From the cell containing the given text, extract its center point as (X, Y) coordinate. 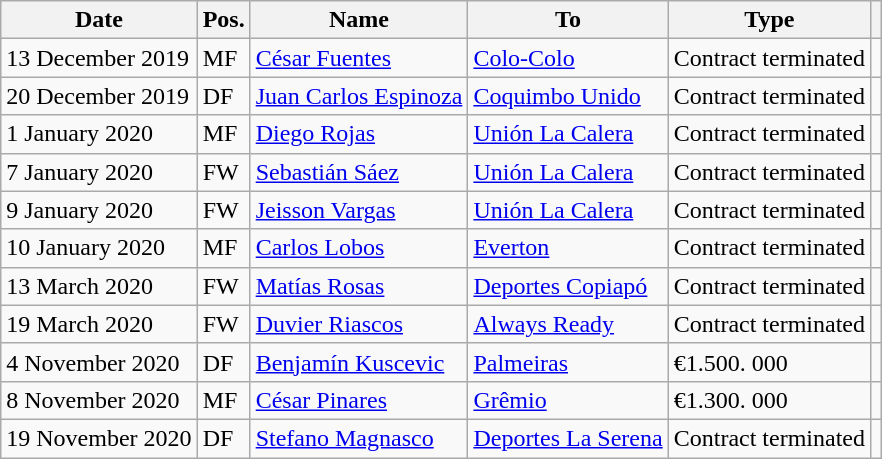
10 January 2020 (99, 248)
Palmeiras (568, 362)
Coquimbo Unido (568, 96)
Matías Rosas (359, 286)
Grêmio (568, 400)
Always Ready (568, 324)
Everton (568, 248)
Sebastián Sáez (359, 172)
Colo-Colo (568, 58)
20 December 2019 (99, 96)
Deportes Copiapó (568, 286)
Carlos Lobos (359, 248)
8 November 2020 (99, 400)
19 March 2020 (99, 324)
To (568, 20)
Diego Rojas (359, 134)
Type (769, 20)
7 January 2020 (99, 172)
Deportes La Serena (568, 438)
13 March 2020 (99, 286)
13 December 2019 (99, 58)
César Fuentes (359, 58)
€1.500. 000 (769, 362)
Date (99, 20)
Juan Carlos Espinoza (359, 96)
Name (359, 20)
Pos. (224, 20)
4 November 2020 (99, 362)
César Pinares (359, 400)
Duvier Riascos (359, 324)
Jeisson Vargas (359, 210)
Stefano Magnasco (359, 438)
19 November 2020 (99, 438)
9 January 2020 (99, 210)
1 January 2020 (99, 134)
€1.300. 000 (769, 400)
Benjamín Kuscevic (359, 362)
